Return [X, Y] of the center of cell containing provided text 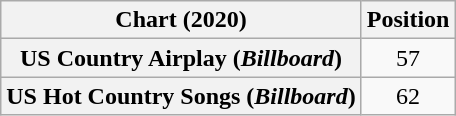
US Country Airplay (Billboard) [181, 58]
US Hot Country Songs (Billboard) [181, 96]
Position [408, 20]
62 [408, 96]
Chart (2020) [181, 20]
57 [408, 58]
